Search for the cell housing the specified text and yield its (X, Y) center coordinate. 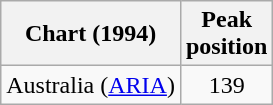
Peakposition (226, 34)
139 (226, 85)
Chart (1994) (91, 34)
Australia (ARIA) (91, 85)
